Return [X, Y] of the center of cell containing provided text 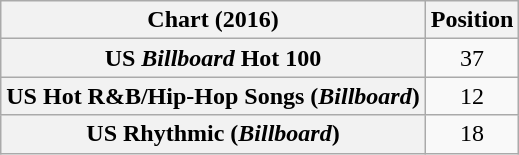
US Rhythmic (Billboard) [213, 134]
18 [472, 134]
37 [472, 58]
Chart (2016) [213, 20]
US Hot R&B/Hip-Hop Songs (Billboard) [213, 96]
US Billboard Hot 100 [213, 58]
12 [472, 96]
Position [472, 20]
